Return [x, y] of the center of cell containing provided text 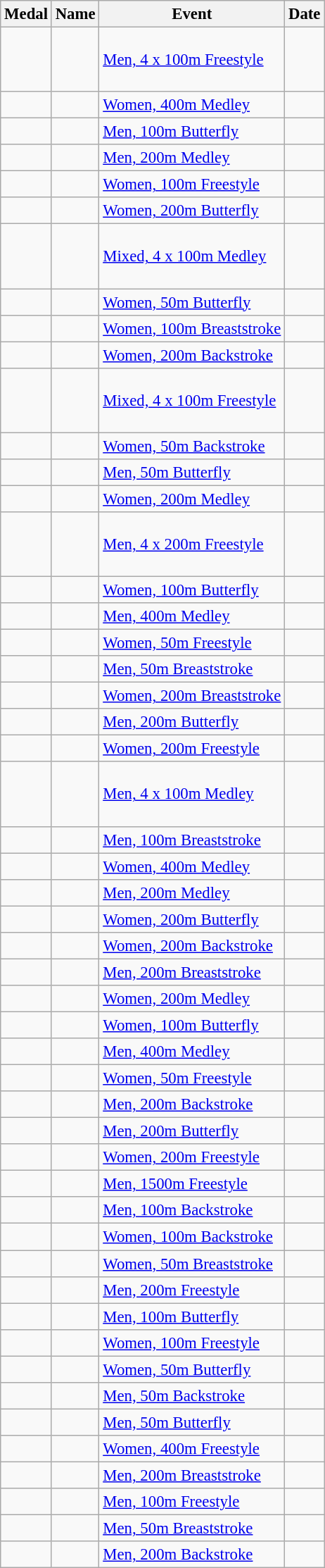
Men, 100m Breaststroke [192, 840]
Men, 4 x 100m Freestyle [192, 60]
Medal [27, 14]
Date [305, 14]
Men, 1500m Freestyle [192, 1184]
Name [75, 14]
Women, 50m Breaststroke [192, 1264]
Women, 200m Breaststroke [192, 696]
Event [192, 14]
Men, 200m Freestyle [192, 1290]
Mixed, 4 x 100m Freestyle [192, 400]
Men, 4 x 200m Freestyle [192, 545]
Women, 50m Backstroke [192, 446]
Mixed, 4 x 100m Medley [192, 256]
Men, 100m Freestyle [192, 1502]
Women, 100m Breaststroke [192, 328]
Women, 100m Backstroke [192, 1237]
Men, 4 x 100m Medley [192, 795]
Men, 50m Backstroke [192, 1396]
Men, 100m Backstroke [192, 1211]
Women, 400m Freestyle [192, 1449]
